Output the (x, y) coordinate of the center of the cell containing the given text.  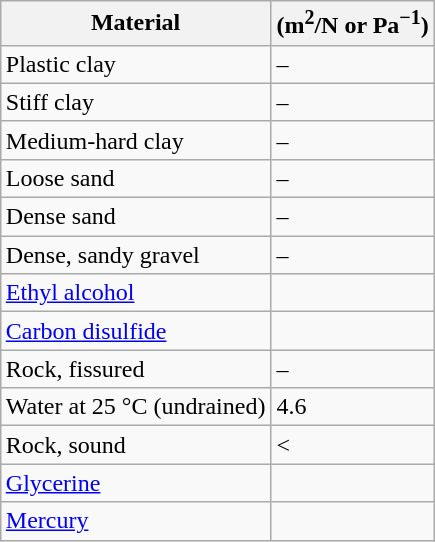
Material (136, 24)
Stiff clay (136, 102)
Dense, sandy gravel (136, 255)
Rock, sound (136, 445)
Loose sand (136, 178)
Mercury (136, 521)
Water at 25 °C (undrained) (136, 407)
Ethyl alcohol (136, 293)
4.6 (352, 407)
Carbon disulfide (136, 331)
(m2/N or Pa−1) (352, 24)
Medium-hard clay (136, 140)
Rock, fissured (136, 369)
Plastic clay (136, 64)
Dense sand (136, 217)
Glycerine (136, 483)
< (352, 445)
